Extract the (X, Y) coordinate from the center of the cell holding the provided text.  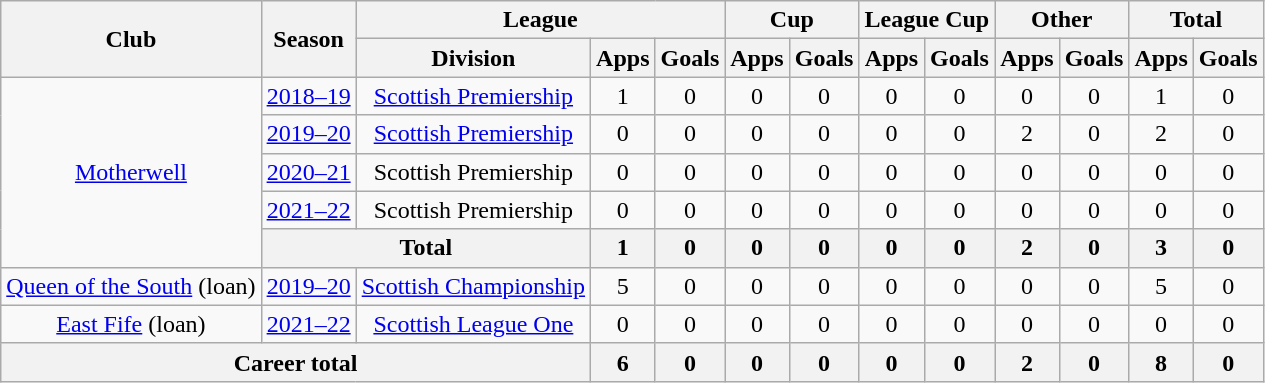
Motherwell (131, 172)
Division (473, 58)
Career total (296, 362)
8 (1161, 362)
Scottish League One (473, 324)
2018–19 (308, 96)
East Fife (loan) (131, 324)
2020–21 (308, 172)
League (540, 20)
Season (308, 39)
Club (131, 39)
3 (1161, 248)
League Cup (927, 20)
Scottish Championship (473, 286)
Other (1062, 20)
Queen of the South (loan) (131, 286)
6 (623, 362)
Cup (792, 20)
